Extract the [X, Y] coordinate from the center of the cell holding the provided text.  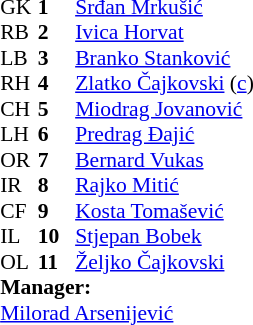
9 [57, 211]
3 [57, 58]
6 [57, 135]
IL [19, 237]
11 [57, 262]
LH [19, 135]
4 [57, 83]
7 [57, 160]
10 [57, 237]
RB [19, 33]
8 [57, 185]
CH [19, 109]
IR [19, 185]
CF [19, 211]
OR [19, 160]
OL [19, 262]
2 [57, 33]
5 [57, 109]
RH [19, 83]
LB [19, 58]
